Locate the cell with the specified text and output its (x, y) center coordinate. 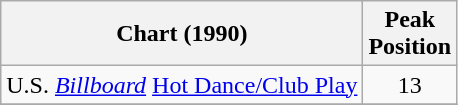
Chart (1990) (182, 34)
U.S. Billboard Hot Dance/Club Play (182, 85)
13 (410, 85)
PeakPosition (410, 34)
